Detect which cell encompasses the target text, then output its (X, Y) center coordinate. 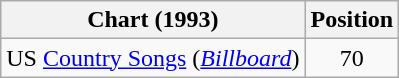
Chart (1993) (153, 20)
70 (352, 58)
Position (352, 20)
US Country Songs (Billboard) (153, 58)
